Identify which cell holds the provided text, then report its (X, Y) central coordinate. 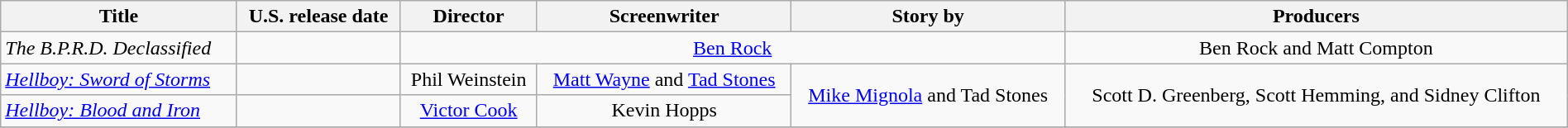
Mike Mignola and Tad Stones (928, 95)
U.S. release date (318, 17)
Director (469, 17)
The B.P.R.D. Declassified (119, 48)
Kevin Hopps (663, 111)
Producers (1316, 17)
Scott D. Greenberg, Scott Hemming, and Sidney Clifton (1316, 95)
Story by (928, 17)
Phil Weinstein (469, 79)
Hellboy: Blood and Iron (119, 111)
Victor Cook (469, 111)
Ben Rock (733, 48)
Screenwriter (663, 17)
Title (119, 17)
Matt Wayne and Tad Stones (663, 79)
Hellboy: Sword of Storms (119, 79)
Ben Rock and Matt Compton (1316, 48)
